For the text-containing cell, return its midpoint in [x, y] coordinate format. 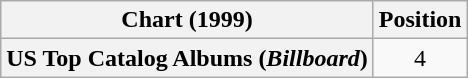
US Top Catalog Albums (Billboard) [187, 58]
Chart (1999) [187, 20]
Position [420, 20]
4 [420, 58]
